Output the (x, y) coordinate of the center of the cell containing the given text.  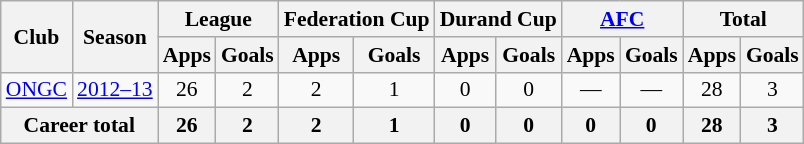
ONGC (36, 90)
Club (36, 36)
Federation Cup (357, 19)
AFC (622, 19)
League (218, 19)
Career total (80, 126)
Total (744, 19)
2012–13 (115, 90)
Season (115, 36)
Durand Cup (498, 19)
